Return the [X, Y] coordinate for the center point of the cell that contains the specified text.  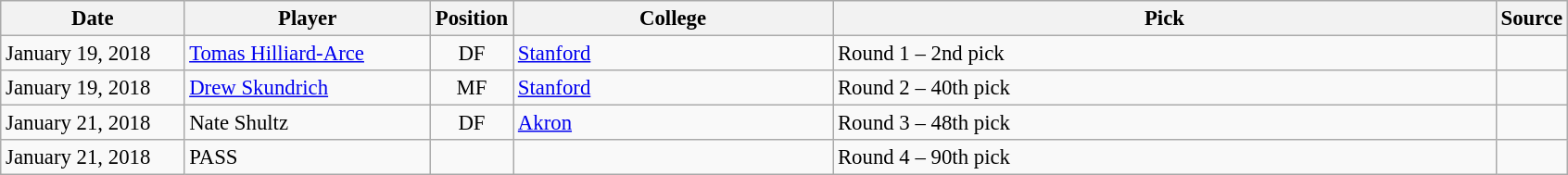
Date [93, 19]
Tomas Hilliard-Arce [308, 54]
Round 4 – 90th pick [1165, 157]
PASS [308, 157]
Nate Shultz [308, 123]
Player [308, 19]
College [673, 19]
Source [1531, 19]
Pick [1165, 19]
Round 3 – 48th pick [1165, 123]
Akron [673, 123]
Drew Skundrich [308, 88]
Position [471, 19]
Round 1 – 2nd pick [1165, 54]
MF [471, 88]
Round 2 – 40th pick [1165, 88]
